Pinpoint the cell where the given text exists, returning its (x, y) midpoint coordinate. 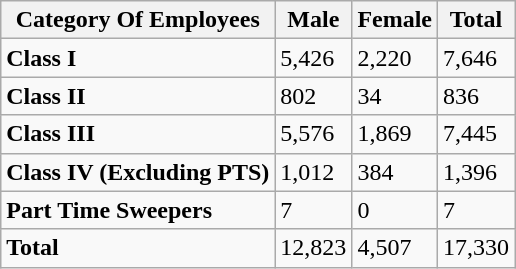
Male (314, 20)
1,869 (395, 134)
836 (476, 96)
5,576 (314, 134)
1,012 (314, 172)
17,330 (476, 248)
Category Of Employees (138, 20)
Class III (138, 134)
Female (395, 20)
34 (395, 96)
802 (314, 96)
4,507 (395, 248)
12,823 (314, 248)
1,396 (476, 172)
0 (395, 210)
384 (395, 172)
2,220 (395, 58)
Part Time Sweepers (138, 210)
Class II (138, 96)
5,426 (314, 58)
7,646 (476, 58)
7,445 (476, 134)
Class IV (Excluding PTS) (138, 172)
Class I (138, 58)
